From the cell containing the given text, extract its center point as [X, Y] coordinate. 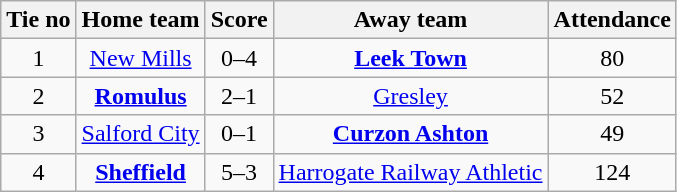
5–3 [239, 172]
3 [38, 134]
Curzon Ashton [410, 134]
Tie no [38, 20]
52 [612, 96]
Sheffield [140, 172]
Harrogate Railway Athletic [410, 172]
2–1 [239, 96]
Romulus [140, 96]
Away team [410, 20]
Gresley [410, 96]
Salford City [140, 134]
Leek Town [410, 58]
124 [612, 172]
80 [612, 58]
0–4 [239, 58]
49 [612, 134]
New Mills [140, 58]
4 [38, 172]
Score [239, 20]
Attendance [612, 20]
0–1 [239, 134]
Home team [140, 20]
2 [38, 96]
1 [38, 58]
